Extract the (X, Y) coordinate from the center of the cell holding the provided text.  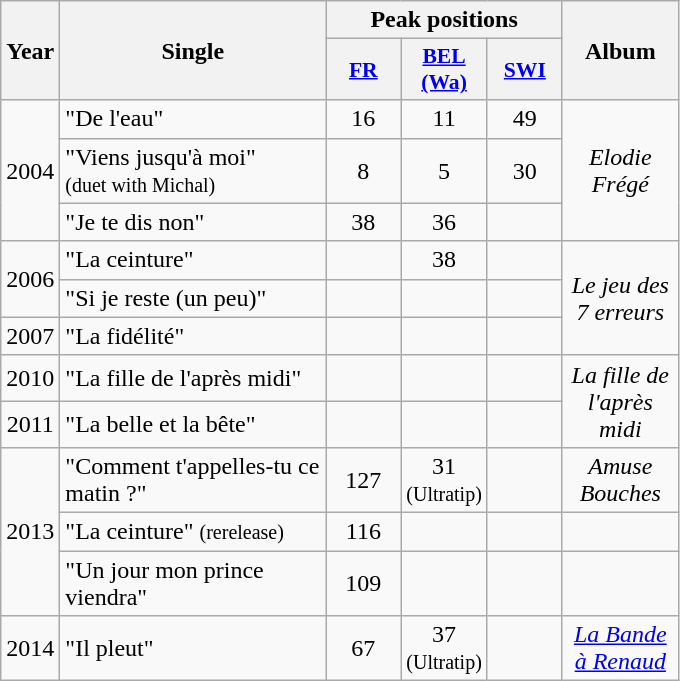
2014 (30, 648)
"La fille de l'après midi" (193, 378)
2013 (30, 531)
Year (30, 50)
La Bande à Renaud (620, 648)
16 (364, 119)
Le jeu des 7 erreurs (620, 298)
Peak positions (444, 20)
116 (364, 531)
2010 (30, 378)
Amuse Bouches (620, 480)
SWI (524, 70)
37(Ultratip) (444, 648)
2007 (30, 336)
BEL (Wa) (444, 70)
"La fidélité" (193, 336)
31(Ultratip) (444, 480)
Album (620, 50)
Single (193, 50)
49 (524, 119)
"La belle et la bête" (193, 424)
"La ceinture" (rerelease) (193, 531)
2004 (30, 170)
30 (524, 170)
"De l'eau" (193, 119)
2011 (30, 424)
La fille de l'après midi (620, 401)
"La ceinture" (193, 260)
FR (364, 70)
67 (364, 648)
36 (444, 222)
"Viens jusqu'à moi" (duet with Michal) (193, 170)
127 (364, 480)
"Un jour mon prince viendra" (193, 582)
2006 (30, 279)
"Comment t'appelles-tu ce matin ?" (193, 480)
"Il pleut" (193, 648)
11 (444, 119)
109 (364, 582)
8 (364, 170)
Elodie Frégé (620, 170)
"Je te dis non" (193, 222)
"Si je reste (un peu)" (193, 298)
5 (444, 170)
